Extract the [X, Y] coordinate from the center of the cell holding the provided text.  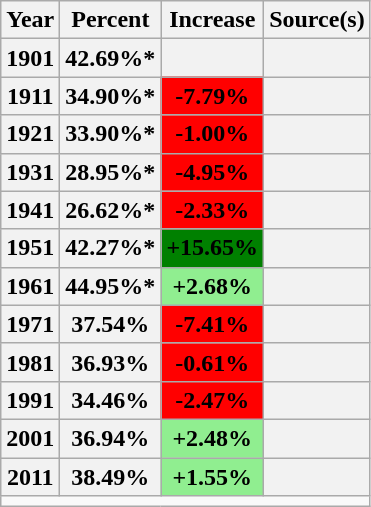
Percent [110, 20]
44.95%* [110, 286]
42.69%* [110, 58]
-1.00% [212, 134]
1981 [30, 362]
34.90%* [110, 96]
26.62%* [110, 210]
1951 [30, 248]
2001 [30, 438]
34.46% [110, 400]
Year [30, 20]
1941 [30, 210]
-4.95% [212, 172]
-2.33% [212, 210]
28.95%* [110, 172]
2011 [30, 477]
1911 [30, 96]
38.49% [110, 477]
1921 [30, 134]
+2.48% [212, 438]
-7.79% [212, 96]
Source(s) [318, 20]
+15.65% [212, 248]
1971 [30, 324]
42.27%* [110, 248]
33.90%* [110, 134]
Increase [212, 20]
+2.68% [212, 286]
36.93% [110, 362]
1901 [30, 58]
-2.47% [212, 400]
37.54% [110, 324]
-0.61% [212, 362]
1961 [30, 286]
+1.55% [212, 477]
-7.41% [212, 324]
36.94% [110, 438]
1991 [30, 400]
1931 [30, 172]
